Pinpoint the cell where the given text exists, returning its (x, y) midpoint coordinate. 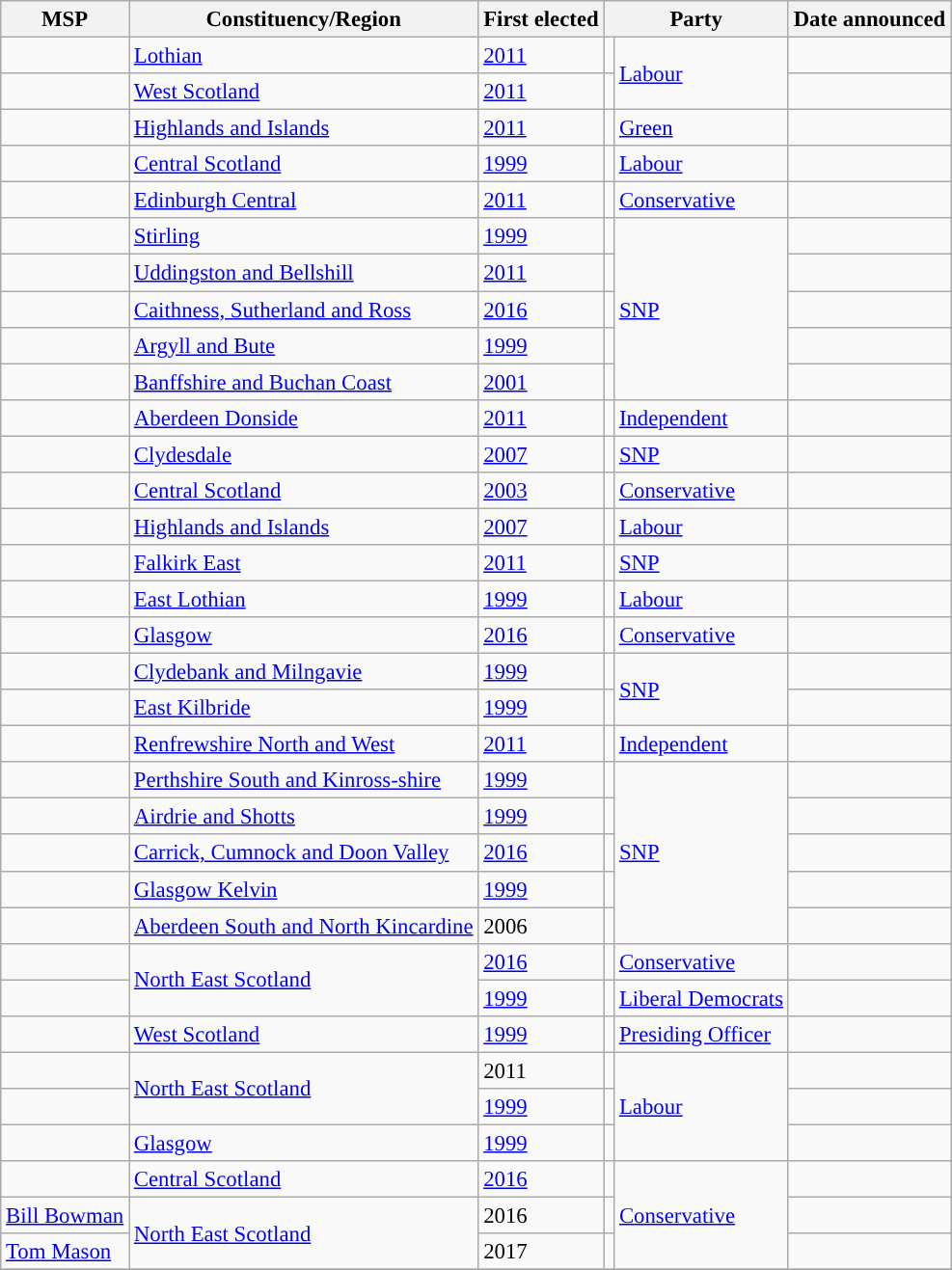
Bill Bowman (66, 1216)
2017 (541, 1252)
East Lothian (304, 599)
Aberdeen South and North Kincardine (304, 926)
Caithness, Sutherland and Ross (304, 310)
Falkirk East (304, 563)
2001 (541, 382)
Aberdeen Donside (304, 418)
MSP (66, 19)
Airdrie and Shotts (304, 817)
Clydebank and Milngavie (304, 672)
2006 (541, 926)
Argyll and Bute (304, 345)
Party (696, 19)
Stirling (304, 236)
Perthshire South and Kinross-shire (304, 780)
First elected (541, 19)
Banffshire and Buchan Coast (304, 382)
Green (702, 128)
Tom Mason (66, 1252)
Constituency/Region (304, 19)
Edinburgh Central (304, 201)
Liberal Democrats (702, 998)
Glasgow Kelvin (304, 889)
Clydesdale (304, 454)
2003 (541, 491)
Uddingston and Bellshill (304, 273)
Date announced (869, 19)
East Kilbride (304, 708)
Renfrewshire North and West (304, 744)
Carrick, Cumnock and Doon Valley (304, 853)
Lothian (304, 56)
Presiding Officer (702, 1035)
